Detect which cell encompasses the target text, then output its [X, Y] center coordinate. 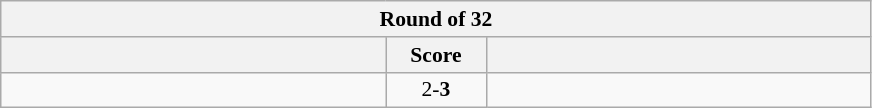
2-3 [436, 90]
Round of 32 [436, 19]
Score [436, 55]
